Output the (x, y) coordinate of the center of the cell containing the given text.  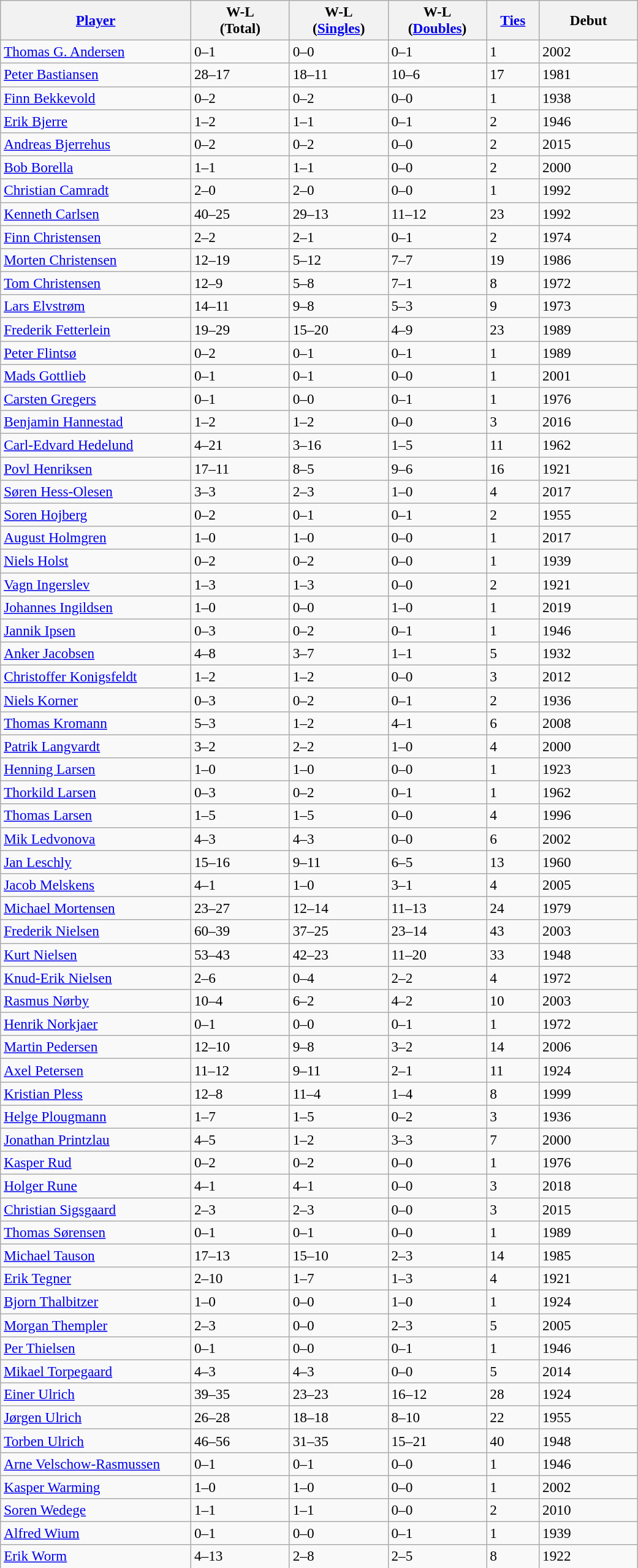
12–19 (240, 260)
Christian Camradt (96, 191)
1986 (588, 260)
3–1 (438, 885)
11–20 (438, 955)
9–6 (438, 468)
2016 (588, 422)
2019 (588, 607)
Finn Christensen (96, 237)
28 (513, 1394)
Morgan Thempler (96, 1325)
24 (513, 908)
Erik Bjerre (96, 121)
7–1 (438, 283)
Johannes Ingildsen (96, 607)
Kasper Warming (96, 1487)
Soren Wedege (96, 1510)
Martin Pedersen (96, 1047)
Søren Hess-Olesen (96, 491)
15–20 (338, 329)
Holger Rune (96, 1186)
2018 (588, 1186)
Kristian Pless (96, 1093)
Jørgen Ulrich (96, 1417)
43 (513, 931)
15–10 (338, 1256)
Per Thielsen (96, 1348)
2010 (588, 1510)
1999 (588, 1093)
August Holmgren (96, 537)
Mikael Torpegaard (96, 1371)
2006 (588, 1047)
18–18 (338, 1417)
6–5 (438, 862)
Kasper Rud (96, 1163)
18–11 (338, 75)
8–5 (338, 468)
Torben Ulrich (96, 1441)
W-L(Singles) (338, 20)
12–9 (240, 283)
26–28 (240, 1417)
0–4 (338, 977)
Christian Sigsgaard (96, 1209)
Carsten Gregers (96, 399)
29–13 (338, 214)
13 (513, 862)
4–5 (240, 1140)
Vagn Ingerslev (96, 584)
37–25 (338, 931)
Peter Flintsø (96, 352)
4–8 (240, 653)
Morten Christensen (96, 260)
2–5 (438, 1556)
23–27 (240, 908)
8–10 (438, 1417)
Michael Tauson (96, 1256)
W-L(Total) (240, 20)
Bjorn Thalbitzer (96, 1301)
Patrik Langvardt (96, 746)
40 (513, 1441)
1985 (588, 1256)
2–8 (338, 1556)
2014 (588, 1371)
Einer Ulrich (96, 1394)
10–4 (240, 1001)
10–6 (438, 75)
Peter Bastiansen (96, 75)
60–39 (240, 931)
Jannik Ipsen (96, 631)
4–13 (240, 1556)
Ties (513, 20)
9 (513, 306)
12–10 (240, 1047)
39–35 (240, 1394)
7–7 (438, 260)
Niels Korner (96, 700)
4–2 (438, 1001)
Player (96, 20)
1922 (588, 1556)
Rasmus Nørby (96, 1001)
1–4 (438, 1093)
Erik Worm (96, 1556)
Tom Christensen (96, 283)
Carl-Edvard Hedelund (96, 445)
Thomas Kromann (96, 723)
28–17 (240, 75)
2012 (588, 676)
15–16 (240, 862)
5–8 (338, 283)
12–14 (338, 908)
19 (513, 260)
4–21 (240, 445)
Michael Mortensen (96, 908)
4–9 (438, 329)
6–2 (338, 1001)
19–29 (240, 329)
Thomas Larsen (96, 816)
22 (513, 1417)
Erik Tegner (96, 1278)
1938 (588, 98)
11–13 (438, 908)
Henning Larsen (96, 769)
23–23 (338, 1394)
Axel Petersen (96, 1070)
Soren Hojberg (96, 515)
1996 (588, 816)
1974 (588, 237)
Arne Velschow-Rasmussen (96, 1464)
Povl Henriksen (96, 468)
10 (513, 1001)
2001 (588, 376)
14–11 (240, 306)
1981 (588, 75)
Helge Plougmann (96, 1116)
Jonathan Printzlau (96, 1140)
1960 (588, 862)
1973 (588, 306)
2–6 (240, 977)
Frederik Fetterlein (96, 329)
53–43 (240, 955)
Andreas Bjerrehus (96, 144)
1923 (588, 769)
Kurt Nielsen (96, 955)
Thomas Sørensen (96, 1232)
1979 (588, 908)
1932 (588, 653)
Jan Leschly (96, 862)
Jacob Melskens (96, 885)
17 (513, 75)
Benjamin Hannestad (96, 422)
5–12 (338, 260)
Mads Gottlieb (96, 376)
Lars Elvstrøm (96, 306)
3–16 (338, 445)
Mik Ledvonova (96, 839)
Frederik Nielsen (96, 931)
17–11 (240, 468)
Bob Borella (96, 167)
Thomas G. Andersen (96, 51)
16–12 (438, 1394)
23–14 (438, 931)
3–7 (338, 653)
40–25 (240, 214)
2008 (588, 723)
46–56 (240, 1441)
Henrik Norkjaer (96, 1024)
12–8 (240, 1093)
Christoffer Konigsfeldt (96, 676)
Finn Bekkevold (96, 98)
17–13 (240, 1256)
16 (513, 468)
31–35 (338, 1441)
7 (513, 1140)
Anker Jacobsen (96, 653)
2–10 (240, 1278)
Debut (588, 20)
42–23 (338, 955)
Alfred Wium (96, 1533)
W-L(Doubles) (438, 20)
33 (513, 955)
Knud-Erik Nielsen (96, 977)
15–21 (438, 1441)
Thorkild Larsen (96, 792)
Niels Holst (96, 561)
11–4 (338, 1093)
Kenneth Carlsen (96, 214)
